Capture the cell that displays the provided text and extract its [X, Y] central coordinate. 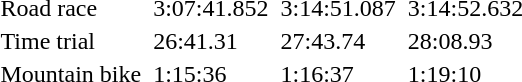
27:43.74 [338, 41]
26:41.31 [211, 41]
